Pinpoint the cell where the given text exists, returning its [x, y] midpoint coordinate. 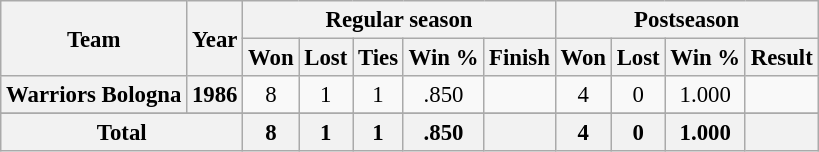
Warriors Bologna [94, 95]
1986 [215, 95]
Postseason [686, 20]
Team [94, 38]
Ties [378, 58]
Finish [520, 58]
Year [215, 38]
Regular season [399, 20]
Total [122, 133]
Result [782, 58]
